Detect which cell encompasses the target text, then output its [x, y] center coordinate. 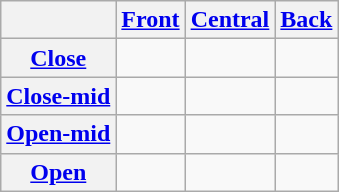
Front [150, 20]
Open [58, 172]
Close-mid [58, 96]
Back [306, 20]
Open-mid [58, 134]
Central [230, 20]
Close [58, 58]
